Pinpoint the cell where the given text exists, returning its (X, Y) midpoint coordinate. 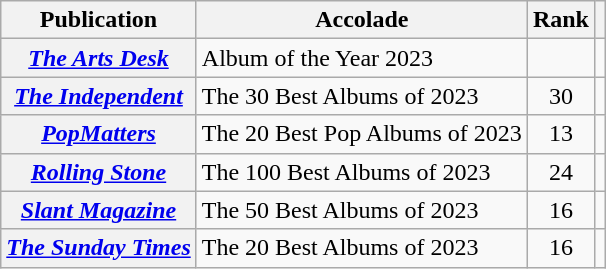
Rolling Stone (99, 172)
Album of the Year 2023 (362, 58)
PopMatters (99, 134)
13 (560, 134)
The Independent (99, 96)
Publication (99, 20)
The Arts Desk (99, 58)
The 20 Best Albums of 2023 (362, 248)
Accolade (362, 20)
30 (560, 96)
Slant Magazine (99, 210)
24 (560, 172)
The 50 Best Albums of 2023 (362, 210)
The 30 Best Albums of 2023 (362, 96)
The 20 Best Pop Albums of 2023 (362, 134)
The 100 Best Albums of 2023 (362, 172)
The Sunday Times (99, 248)
Rank (560, 20)
